Return the [x, y] coordinate for the center point of the cell that contains the specified text.  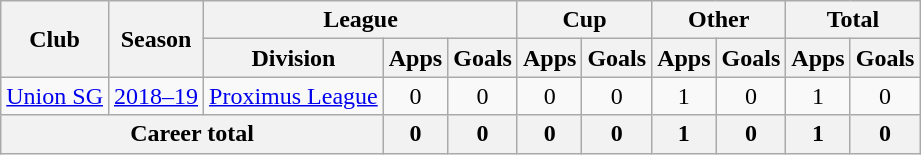
Career total [192, 134]
Division [294, 58]
League [361, 20]
Total [853, 20]
Proximus League [294, 96]
Season [156, 39]
Cup [584, 20]
Union SG [55, 96]
2018–19 [156, 96]
Other [719, 20]
Club [55, 39]
